Locate the cell with the specified text and output its (X, Y) center coordinate. 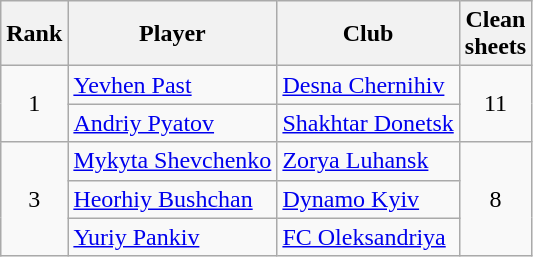
Mykyta Shevchenko (172, 161)
Club (368, 34)
Andriy Pyatov (172, 123)
Heorhiy Bushchan (172, 199)
1 (34, 104)
Yuriy Pankiv (172, 237)
Dynamo Kyiv (368, 199)
Yevhen Past (172, 85)
Cleansheets (495, 34)
Zorya Luhansk (368, 161)
Shakhtar Donetsk (368, 123)
3 (34, 199)
11 (495, 104)
Desna Chernihiv (368, 85)
Player (172, 34)
FC Oleksandriya (368, 237)
Rank (34, 34)
8 (495, 199)
